For the text-containing cell, return its midpoint in [X, Y] coordinate format. 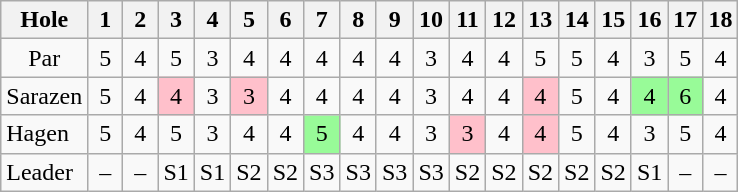
9 [394, 20]
10 [431, 20]
Par [44, 58]
11 [467, 20]
Hole [44, 20]
Hagen [44, 134]
18 [720, 20]
7 [322, 20]
17 [686, 20]
14 [577, 20]
13 [540, 20]
12 [504, 20]
8 [358, 20]
Sarazen [44, 96]
15 [613, 20]
1 [106, 20]
16 [649, 20]
Leader [44, 172]
2 [140, 20]
